For the text-containing cell, return its midpoint in [X, Y] coordinate format. 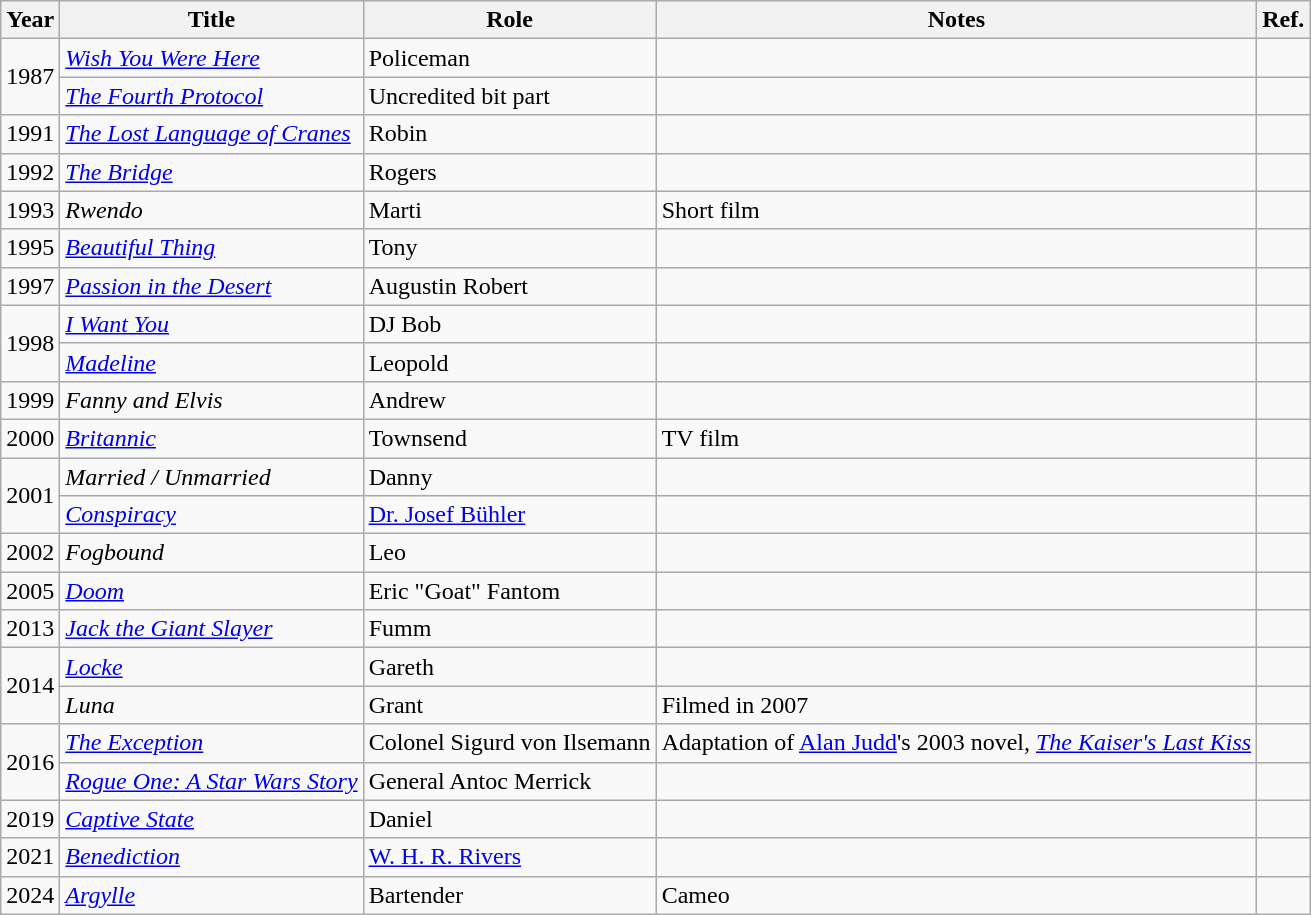
2021 [30, 857]
The Bridge [212, 172]
Britannic [212, 438]
Marti [510, 210]
Married / Unmarried [212, 477]
Locke [212, 667]
TV film [956, 438]
2001 [30, 496]
Notes [956, 20]
Rogue One: A Star Wars Story [212, 781]
Ref. [1284, 20]
Year [30, 20]
I Want You [212, 324]
Andrew [510, 400]
Filmed in 2007 [956, 705]
Fanny and Elvis [212, 400]
Danny [510, 477]
2002 [30, 553]
Luna [212, 705]
Dr. Josef Bühler [510, 515]
DJ Bob [510, 324]
The Exception [212, 743]
Jack the Giant Slayer [212, 629]
The Lost Language of Cranes [212, 134]
Cameo [956, 895]
Role [510, 20]
Policeman [510, 58]
Leo [510, 553]
2013 [30, 629]
The Fourth Protocol [212, 96]
Eric "Goat" Fantom [510, 591]
Madeline [212, 362]
1987 [30, 77]
Short film [956, 210]
Grant [510, 705]
Captive State [212, 819]
Doom [212, 591]
Rogers [510, 172]
2019 [30, 819]
1995 [30, 248]
2014 [30, 686]
W. H. R. Rivers [510, 857]
Passion in the Desert [212, 286]
Wish You Were Here [212, 58]
Augustin Robert [510, 286]
Title [212, 20]
1998 [30, 343]
Conspiracy [212, 515]
Benediction [212, 857]
Colonel Sigurd von Ilsemann [510, 743]
1997 [30, 286]
Rwendo [212, 210]
Uncredited bit part [510, 96]
Bartender [510, 895]
2016 [30, 762]
Adaptation of Alan Judd's 2003 novel, The Kaiser's Last Kiss [956, 743]
Beautiful Thing [212, 248]
Townsend [510, 438]
2000 [30, 438]
General Antoc Merrick [510, 781]
Tony [510, 248]
Argylle [212, 895]
Gareth [510, 667]
Daniel [510, 819]
1991 [30, 134]
2024 [30, 895]
Leopold [510, 362]
Robin [510, 134]
2005 [30, 591]
1992 [30, 172]
Fumm [510, 629]
1993 [30, 210]
Fogbound [212, 553]
1999 [30, 400]
